Pinpoint the cell where the given text exists, returning its (X, Y) midpoint coordinate. 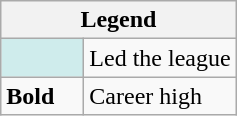
Legend (118, 20)
Career high (160, 96)
Bold (42, 96)
Led the league (160, 58)
